Return the [x, y] coordinate for the center point of the cell that contains the specified text.  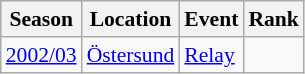
Rank [274, 19]
2002/03 [42, 55]
Östersund [131, 55]
Event [211, 19]
Relay [211, 55]
Season [42, 19]
Location [131, 19]
